Scan for the cell matching the given text and deliver its [X, Y] coordinate at center. 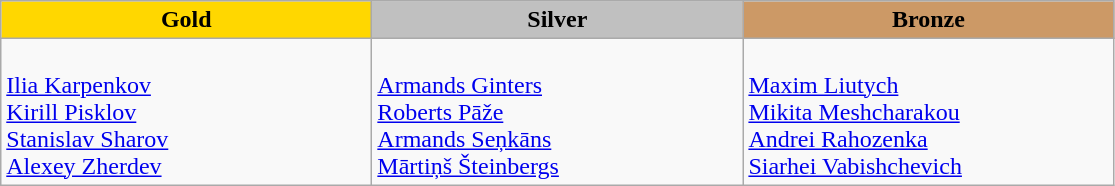
Gold [186, 20]
Ilia KarpenkovKirill PisklovStanislav SharovAlexey Zherdev [186, 112]
Silver [558, 20]
Bronze [928, 20]
Maxim LiutychMikita MeshcharakouAndrei RahozenkaSiarhei Vabishchevich [928, 112]
Armands GintersRoberts PāžeArmands SeņkānsMārtiņš Šteinbergs [558, 112]
